Detect which cell encompasses the target text, then output its [X, Y] center coordinate. 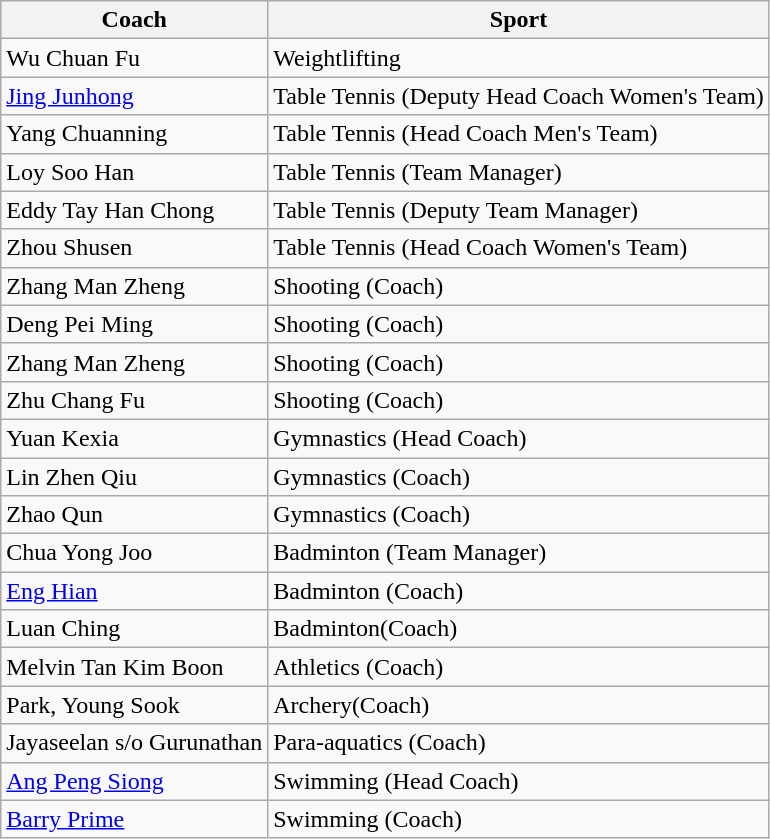
Zhou Shusen [134, 248]
Yang Chuanning [134, 134]
Gymnastics (Head Coach) [519, 438]
Lin Zhen Qiu [134, 477]
Zhao Qun [134, 515]
Swimming (Head Coach) [519, 781]
Jing Junhong [134, 96]
Chua Yong Joo [134, 553]
Eng Hian [134, 591]
Table Tennis (Head Coach Men's Team) [519, 134]
Table Tennis (Deputy Team Manager) [519, 210]
Melvin Tan Kim Boon [134, 667]
Swimming (Coach) [519, 819]
Table Tennis (Head Coach Women's Team) [519, 248]
Wu Chuan Fu [134, 58]
Deng Pei Ming [134, 324]
Eddy Tay Han Chong [134, 210]
Weightlifting [519, 58]
Table Tennis (Deputy Head Coach Women's Team) [519, 96]
Coach [134, 20]
Badminton (Team Manager) [519, 553]
Badminton(Coach) [519, 629]
Badminton (Coach) [519, 591]
Yuan Kexia [134, 438]
Jayaseelan s/o Gurunathan [134, 743]
Table Tennis (Team Manager) [519, 172]
Luan Ching [134, 629]
Loy Soo Han [134, 172]
Ang Peng Siong [134, 781]
Para-aquatics (Coach) [519, 743]
Zhu Chang Fu [134, 400]
Sport [519, 20]
Archery(Coach) [519, 705]
Athletics (Coach) [519, 667]
Barry Prime [134, 819]
Park, Young Sook [134, 705]
